Identify which cell holds the provided text, then report its (x, y) central coordinate. 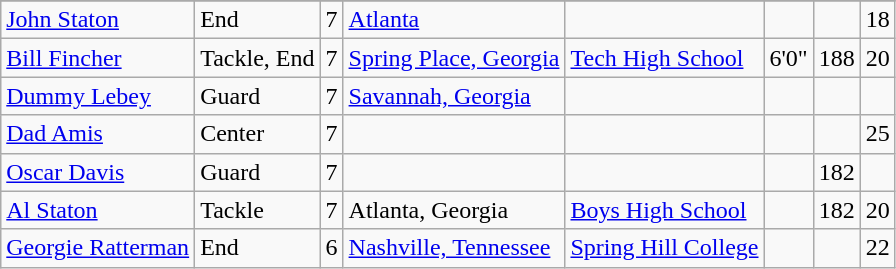
Georgie Ratterman (98, 248)
Boys High School (664, 210)
Spring Hill College (664, 248)
Spring Place, Georgia (454, 58)
Dummy Lebey (98, 96)
Tech High School (664, 58)
Savannah, Georgia (454, 96)
Center (258, 134)
18 (878, 20)
Atlanta, Georgia (454, 210)
188 (836, 58)
Bill Fincher (98, 58)
Nashville, Tennessee (454, 248)
22 (878, 248)
Al Staton (98, 210)
6 (332, 248)
Oscar Davis (98, 172)
Dad Amis (98, 134)
25 (878, 134)
John Staton (98, 20)
Tackle (258, 210)
6'0" (788, 58)
Tackle, End (258, 58)
Atlanta (454, 20)
